Determine the (x, y) coordinate at the center of the cell enclosing the given text.  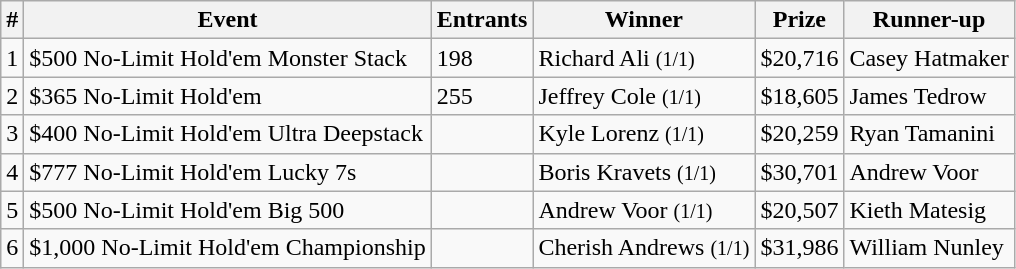
Jeffrey Cole (1/1) (644, 96)
$1,000 No-Limit Hold'em Championship (228, 248)
4 (12, 172)
2 (12, 96)
$20,507 (800, 210)
$30,701 (800, 172)
3 (12, 134)
$20,259 (800, 134)
6 (12, 248)
Kieth Matesig (929, 210)
$365 No-Limit Hold'em (228, 96)
Andrew Voor (929, 172)
Kyle Lorenz (1/1) (644, 134)
198 (482, 58)
Event (228, 20)
$31,986 (800, 248)
5 (12, 210)
$500 No-Limit Hold'em Big 500 (228, 210)
255 (482, 96)
Casey Hatmaker (929, 58)
Boris Kravets (1/1) (644, 172)
Runner-up (929, 20)
$500 No-Limit Hold'em Monster Stack (228, 58)
$18,605 (800, 96)
Prize (800, 20)
1 (12, 58)
Entrants (482, 20)
Ryan Tamanini (929, 134)
Cherish Andrews (1/1) (644, 248)
$20,716 (800, 58)
# (12, 20)
Andrew Voor (1/1) (644, 210)
$777 No-Limit Hold'em Lucky 7s (228, 172)
$400 No-Limit Hold'em Ultra Deepstack (228, 134)
James Tedrow (929, 96)
Winner (644, 20)
Richard Ali (1/1) (644, 58)
William Nunley (929, 248)
